Pinpoint the cell where the given text exists, returning its [X, Y] midpoint coordinate. 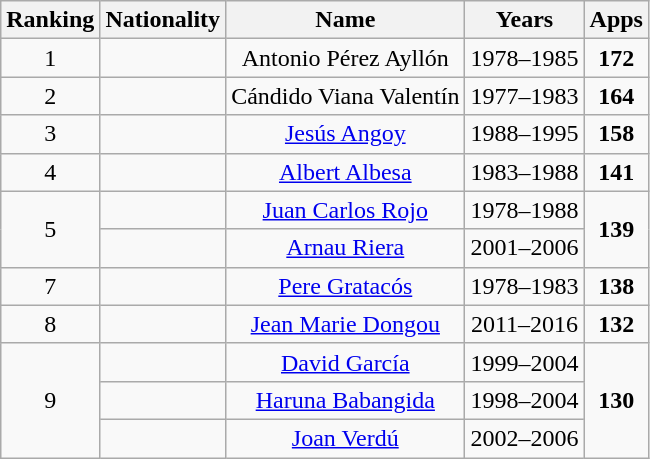
2001–2006 [524, 248]
172 [616, 58]
1999–2004 [524, 362]
164 [616, 96]
1978–1983 [524, 286]
Joan Verdú [346, 438]
Haruna Babangida [346, 400]
Ranking [50, 20]
138 [616, 286]
141 [616, 172]
9 [50, 400]
Apps [616, 20]
Name [346, 20]
Jean Marie Dongou [346, 324]
2011–2016 [524, 324]
8 [50, 324]
130 [616, 400]
7 [50, 286]
1988–1995 [524, 134]
Jesús Angoy [346, 134]
Albert Albesa [346, 172]
1 [50, 58]
Pere Gratacós [346, 286]
3 [50, 134]
5 [50, 229]
1978–1985 [524, 58]
1983–1988 [524, 172]
132 [616, 324]
Arnau Riera [346, 248]
139 [616, 229]
1977–1983 [524, 96]
2 [50, 96]
Antonio Pérez Ayllón [346, 58]
158 [616, 134]
Years [524, 20]
2002–2006 [524, 438]
1978–1988 [524, 210]
4 [50, 172]
David García [346, 362]
1998–2004 [524, 400]
Cándido Viana Valentín [346, 96]
Nationality [163, 20]
Juan Carlos Rojo [346, 210]
